Detect which cell encompasses the target text, then output its [x, y] center coordinate. 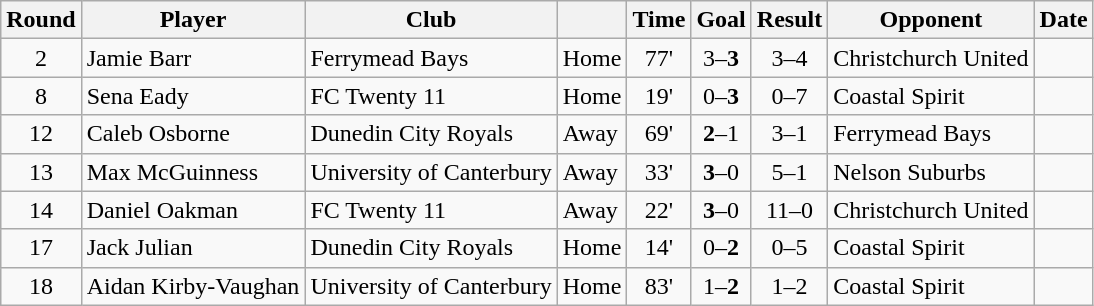
Club [431, 20]
83' [659, 286]
Opponent [931, 20]
18 [41, 286]
2–1 [721, 134]
Result [789, 20]
Sena Eady [193, 96]
Nelson Suburbs [931, 172]
0–5 [789, 248]
0–2 [721, 248]
Time [659, 20]
14 [41, 210]
Aidan Kirby-Vaughan [193, 286]
17 [41, 248]
8 [41, 96]
Goal [721, 20]
77' [659, 58]
Player [193, 20]
3–1 [789, 134]
22' [659, 210]
2 [41, 58]
Date [1064, 20]
13 [41, 172]
Daniel Oakman [193, 210]
Caleb Osborne [193, 134]
33' [659, 172]
5–1 [789, 172]
11–0 [789, 210]
Round [41, 20]
69' [659, 134]
Jamie Barr [193, 58]
0–7 [789, 96]
12 [41, 134]
19' [659, 96]
3–3 [721, 58]
Max McGuinness [193, 172]
Jack Julian [193, 248]
14' [659, 248]
0–3 [721, 96]
3–4 [789, 58]
